Scan for the cell matching the given text and deliver its (x, y) coordinate at center. 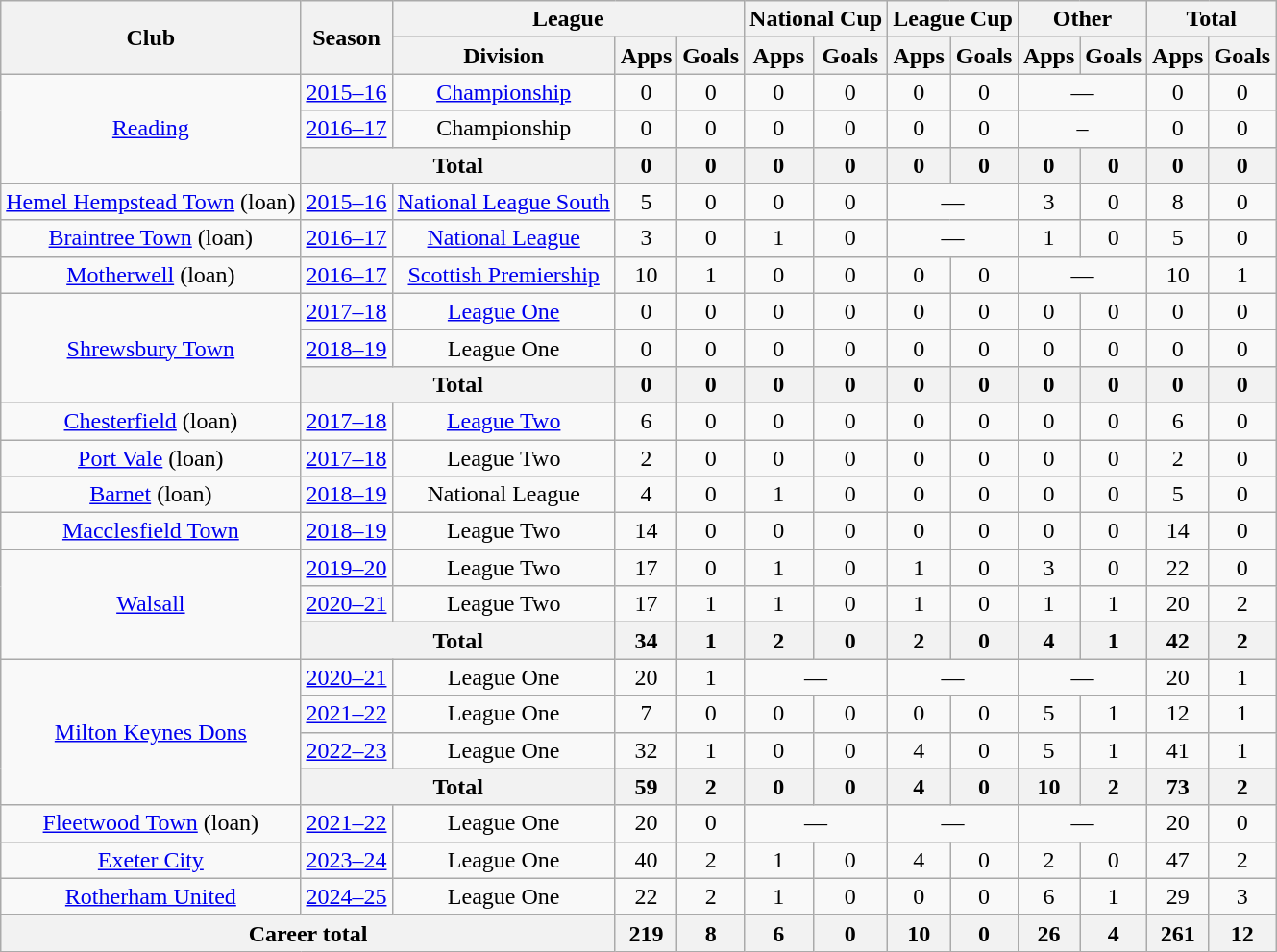
26 (1048, 933)
Macclesfield Town (151, 531)
32 (646, 750)
Shrewsbury Town (151, 348)
Chesterfield (loan) (151, 421)
Rotherham United (151, 896)
47 (1178, 860)
261 (1178, 933)
Club (151, 37)
42 (1178, 641)
Port Vale (loan) (151, 458)
Division (503, 56)
Hemel Hempstead Town (loan) (151, 202)
League Cup (953, 19)
Motherwell (loan) (151, 275)
219 (646, 933)
Other (1082, 19)
7 (646, 714)
59 (646, 787)
Fleetwood Town (loan) (151, 823)
2024–25 (346, 896)
Exeter City (151, 860)
Milton Keynes Dons (151, 732)
Braintree Town (loan) (151, 238)
2022–23 (346, 750)
Scottish Premiership (503, 275)
34 (646, 641)
League (569, 19)
National Cup (817, 19)
Career total (308, 933)
2019–20 (346, 568)
Season (346, 37)
National League South (503, 202)
40 (646, 860)
Walsall (151, 604)
73 (1178, 787)
Barnet (loan) (151, 495)
41 (1178, 750)
29 (1178, 896)
2023–24 (346, 860)
– (1082, 129)
Reading (151, 129)
